From the cell containing the given text, extract its center point as [X, Y] coordinate. 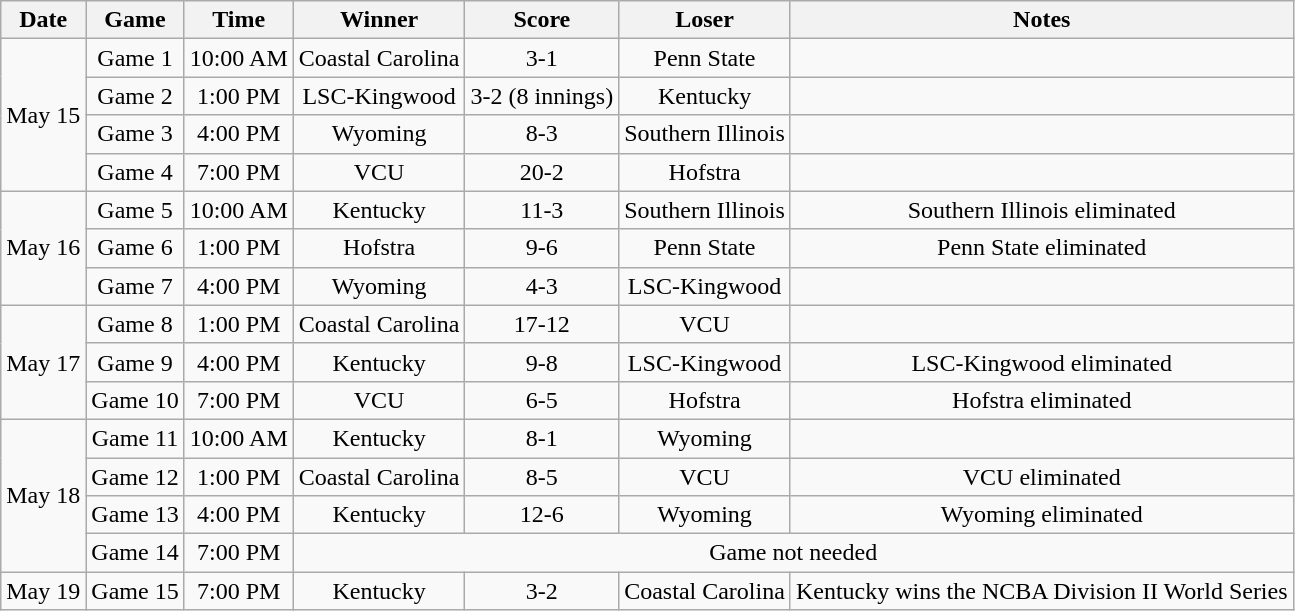
Game 3 [135, 134]
3-2 [542, 591]
8-1 [542, 438]
Game 8 [135, 324]
Game 11 [135, 438]
May 15 [44, 115]
Notes [1042, 20]
3-2 (8 innings) [542, 96]
17-12 [542, 324]
Game 4 [135, 172]
Game 6 [135, 248]
Game 15 [135, 591]
Time [238, 20]
11-3 [542, 210]
Game 5 [135, 210]
6-5 [542, 400]
Hofstra eliminated [1042, 400]
Game 10 [135, 400]
Game 1 [135, 58]
Game 13 [135, 515]
May 18 [44, 495]
Loser [705, 20]
May 19 [44, 591]
9-8 [542, 362]
4-3 [542, 286]
20-2 [542, 172]
Game not needed [793, 553]
3-1 [542, 58]
Penn State eliminated [1042, 248]
May 16 [44, 248]
Game 9 [135, 362]
Score [542, 20]
May 17 [44, 362]
Wyoming eliminated [1042, 515]
VCU eliminated [1042, 477]
Game 7 [135, 286]
Southern Illinois eliminated [1042, 210]
8-3 [542, 134]
9-6 [542, 248]
Game [135, 20]
Winner [379, 20]
Game 14 [135, 553]
Kentucky wins the NCBA Division II World Series [1042, 591]
Game 2 [135, 96]
Date [44, 20]
Game 12 [135, 477]
8-5 [542, 477]
12-6 [542, 515]
LSC-Kingwood eliminated [1042, 362]
